From the cell containing the given text, extract its center point as [x, y] coordinate. 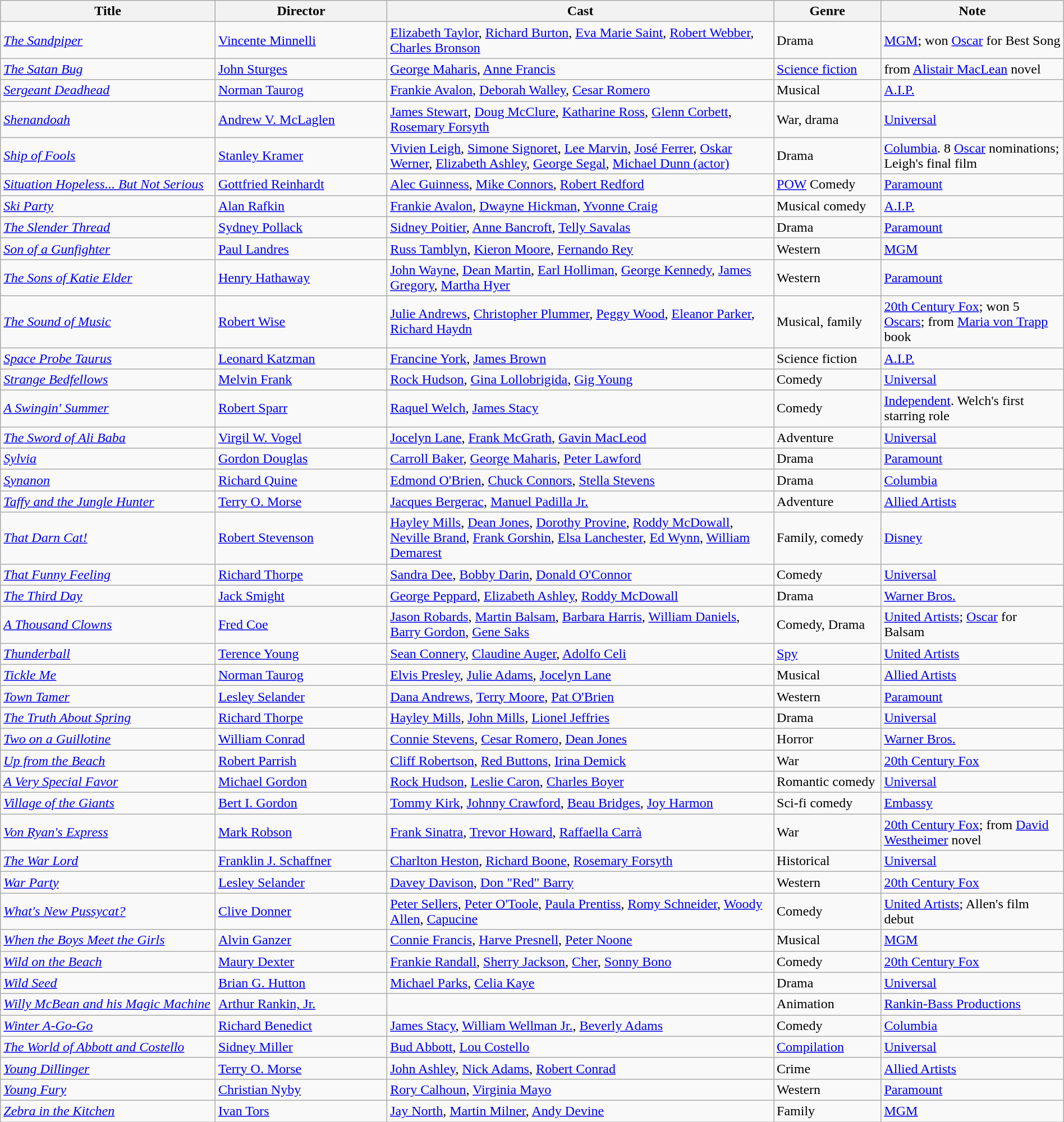
Russ Tamblyn, Kieron Moore, Fernando Rey [580, 249]
United Artists; Oscar for Balsam [972, 625]
MGM; won Oscar for Best Song [972, 40]
John Wayne, Dean Martin, Earl Holliman, George Kennedy, James Gregory, Martha Hyer [580, 277]
Arthur Rankin, Jr. [301, 1004]
Rory Calhoun, Virginia Mayo [580, 1089]
Connie Francis, Harve Presnell, Peter Noone [580, 940]
Family, comedy [827, 538]
Horror [827, 739]
A Thousand Clowns [108, 625]
Genre [827, 11]
Michael Parks, Celia Kaye [580, 983]
Up from the Beach [108, 760]
Sci-fi comedy [827, 803]
Spy [827, 654]
Note [972, 11]
Gordon Douglas [301, 459]
Young Fury [108, 1089]
Synanon [108, 480]
Carroll Baker, George Maharis, Peter Lawford [580, 459]
Historical [827, 861]
Robert Sparr [301, 408]
Peter Sellers, Peter O'Toole, Paula Prentiss, Romy Schneider, Woody Allen, Capucine [580, 911]
Frankie Avalon, Deborah Walley, Cesar Romero [580, 90]
from Alistair MacLean novel [972, 69]
Richard Quine [301, 480]
Stanley Kramer [301, 156]
Cast [580, 11]
A Very Special Favor [108, 782]
Title [108, 11]
The War Lord [108, 861]
Jason Robards, Martin Balsam, Barbara Harris, William Daniels, Barry Gordon, Gene Saks [580, 625]
Ski Party [108, 206]
Sidney Poitier, Anne Bancroft, Telly Savalas [580, 227]
Edmond O'Brien, Chuck Connors, Stella Stevens [580, 480]
When the Boys Meet the Girls [108, 940]
Town Tamer [108, 696]
The Third Day [108, 596]
Rock Hudson, Gina Lollobrigida, Gig Young [580, 380]
Compilation [827, 1047]
Vincente Minnelli [301, 40]
Andrew V. McLaglen [301, 119]
Jay North, Martin Milner, Andy Devine [580, 1111]
Elvis Presley, Julie Adams, Jocelyn Lane [580, 675]
That Darn Cat! [108, 538]
George Peppard, Elizabeth Ashley, Roddy McDowall [580, 596]
Cliff Robertson, Red Buttons, Irina Demick [580, 760]
Virgil W. Vogel [301, 438]
Henry Hathaway [301, 277]
Ship of Fools [108, 156]
Elizabeth Taylor, Richard Burton, Eva Marie Saint, Robert Webber, Charles Bronson [580, 40]
Von Ryan's Express [108, 833]
United Artists; Allen's film debut [972, 911]
Brian G. Hutton [301, 983]
The Sandpiper [108, 40]
Hayley Mills, Dean Jones, Dorothy Provine, Roddy McDowall, Neville Brand, Frank Gorshin, Elsa Lanchester, Ed Wynn, William Demarest [580, 538]
Sidney Miller [301, 1047]
Thunderball [108, 654]
United Artists [972, 654]
Dana Andrews, Terry Moore, Pat O'Brien [580, 696]
Crime [827, 1068]
Christian Nyby [301, 1089]
Franklin J. Schaffner [301, 861]
Paul Landres [301, 249]
Director [301, 11]
20th Century Fox; won 5 Oscars; from Maria von Trapp book [972, 321]
James Stewart, Doug McClure, Katharine Ross, Glenn Corbett, Rosemary Forsyth [580, 119]
Space Probe Taurus [108, 358]
Robert Wise [301, 321]
Raquel Welch, James Stacy [580, 408]
Musical, family [827, 321]
Village of the Giants [108, 803]
Robert Parrish [301, 760]
The Truth About Spring [108, 718]
Vivien Leigh, Simone Signoret, Lee Marvin, José Ferrer, Oskar Werner, Elizabeth Ashley, George Segal, Michael Dunn (actor) [580, 156]
Comedy, Drama [827, 625]
Sandra Dee, Bobby Darin, Donald O'Connor [580, 574]
Zebra in the Kitchen [108, 1111]
Robert Stevenson [301, 538]
Strange Bedfellows [108, 380]
Bud Abbott, Lou Costello [580, 1047]
Sergeant Deadhead [108, 90]
Willy McBean and his Magic Machine [108, 1004]
Jacques Bergerac, Manuel Padilla Jr. [580, 502]
Two on a Guillotine [108, 739]
Bert I. Gordon [301, 803]
Embassy [972, 803]
John Sturges [301, 69]
Alan Rafkin [301, 206]
George Maharis, Anne Francis [580, 69]
Sylvia [108, 459]
The Satan Bug [108, 69]
Davey Davison, Don "Red" Barry [580, 882]
War Party [108, 882]
Rankin-Bass Productions [972, 1004]
Young Dillinger [108, 1068]
Mark Robson [301, 833]
Independent. Welch's first starring role [972, 408]
Fred Coe [301, 625]
Melvin Frank [301, 380]
Frankie Avalon, Dwayne Hickman, Yvonne Craig [580, 206]
Son of a Gunfighter [108, 249]
Charlton Heston, Richard Boone, Rosemary Forsyth [580, 861]
Frankie Randall, Sherry Jackson, Cher, Sonny Bono [580, 962]
Romantic comedy [827, 782]
Clive Donner [301, 911]
Wild Seed [108, 983]
Winter A-Go-Go [108, 1026]
Alec Guinness, Mike Connors, Robert Redford [580, 185]
Frank Sinatra, Trevor Howard, Raffaella Carrà [580, 833]
The Slender Thread [108, 227]
Terence Young [301, 654]
Sean Connery, Claudine Auger, Adolfo Celi [580, 654]
Julie Andrews, Christopher Plummer, Peggy Wood, Eleanor Parker, Richard Haydn [580, 321]
Connie Stevens, Cesar Romero, Dean Jones [580, 739]
Tommy Kirk, Johnny Crawford, Beau Bridges, Joy Harmon [580, 803]
Disney [972, 538]
Michael Gordon [301, 782]
Hayley Mills, John Mills, Lionel Jeffries [580, 718]
Ivan Tors [301, 1111]
Tickle Me [108, 675]
A Swingin' Summer [108, 408]
That Funny Feeling [108, 574]
Columbia. 8 Oscar nominations; Leigh's final film [972, 156]
Alvin Ganzer [301, 940]
Jack Smight [301, 596]
Family [827, 1111]
What's New Pussycat? [108, 911]
Maury Dexter [301, 962]
Animation [827, 1004]
John Ashley, Nick Adams, Robert Conrad [580, 1068]
20th Century Fox; from David Westheimer novel [972, 833]
Musical comedy [827, 206]
Taffy and the Jungle Hunter [108, 502]
Leonard Katzman [301, 358]
The Sons of Katie Elder [108, 277]
Francine York, James Brown [580, 358]
The Sound of Music [108, 321]
Situation Hopeless... But Not Serious [108, 185]
POW Comedy [827, 185]
James Stacy, William Wellman Jr., Beverly Adams [580, 1026]
Richard Benedict [301, 1026]
The Sword of Ali Baba [108, 438]
Gottfried Reinhardt [301, 185]
Jocelyn Lane, Frank McGrath, Gavin MacLeod [580, 438]
William Conrad [301, 739]
War, drama [827, 119]
The World of Abbott and Costello [108, 1047]
Rock Hudson, Leslie Caron, Charles Boyer [580, 782]
Sydney Pollack [301, 227]
Wild on the Beach [108, 962]
Shenandoah [108, 119]
